Provide the [x, y] coordinate of the cell's center where the given text is located.  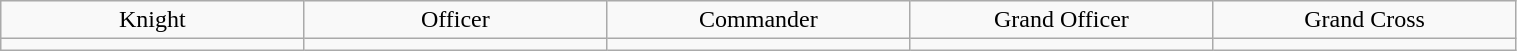
Commander [758, 20]
Knight [152, 20]
Grand Cross [1364, 20]
Officer [456, 20]
Grand Officer [1062, 20]
